Determine the (X, Y) coordinate at the center of the cell enclosing the given text.  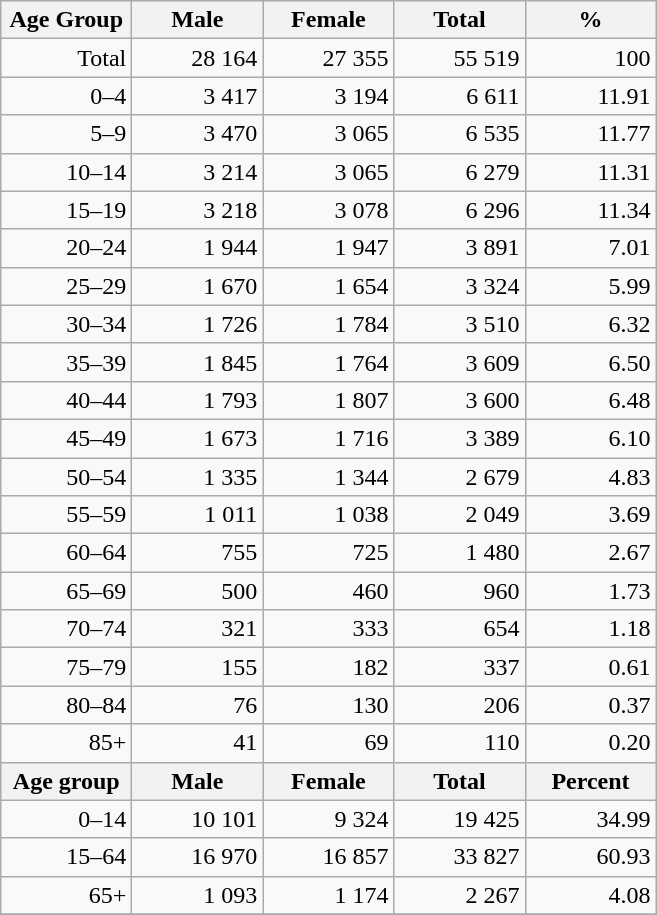
2.67 (590, 553)
500 (198, 591)
6 279 (460, 172)
333 (328, 629)
6 611 (460, 96)
6.32 (590, 324)
2 267 (460, 895)
41 (198, 743)
9 324 (328, 819)
45–49 (66, 438)
100 (590, 58)
16 970 (198, 857)
11.77 (590, 134)
5.99 (590, 286)
Age group (66, 781)
337 (460, 667)
1 654 (328, 286)
19 425 (460, 819)
Age Group (66, 20)
11.34 (590, 210)
3 891 (460, 248)
3 417 (198, 96)
6 296 (460, 210)
654 (460, 629)
3 600 (460, 400)
4.83 (590, 477)
60–64 (66, 553)
3 214 (198, 172)
1 670 (198, 286)
1 807 (328, 400)
15–64 (66, 857)
11.31 (590, 172)
25–29 (66, 286)
1 480 (460, 553)
1.18 (590, 629)
3 194 (328, 96)
1.73 (590, 591)
155 (198, 667)
3 389 (460, 438)
75–79 (66, 667)
2 049 (460, 515)
80–84 (66, 705)
130 (328, 705)
40–44 (66, 400)
50–54 (66, 477)
960 (460, 591)
15–19 (66, 210)
0–4 (66, 96)
% (590, 20)
1 038 (328, 515)
4.08 (590, 895)
5–9 (66, 134)
460 (328, 591)
Percent (590, 781)
69 (328, 743)
0.61 (590, 667)
34.99 (590, 819)
206 (460, 705)
76 (198, 705)
70–74 (66, 629)
60.93 (590, 857)
35–39 (66, 362)
7.01 (590, 248)
110 (460, 743)
725 (328, 553)
0.20 (590, 743)
1 944 (198, 248)
1 845 (198, 362)
3 324 (460, 286)
3 078 (328, 210)
1 764 (328, 362)
1 174 (328, 895)
55 519 (460, 58)
3 510 (460, 324)
11.91 (590, 96)
55–59 (66, 515)
1 093 (198, 895)
3.69 (590, 515)
2 679 (460, 477)
10–14 (66, 172)
10 101 (198, 819)
321 (198, 629)
6.10 (590, 438)
182 (328, 667)
1 784 (328, 324)
20–24 (66, 248)
6.48 (590, 400)
3 470 (198, 134)
6.50 (590, 362)
28 164 (198, 58)
85+ (66, 743)
65+ (66, 895)
0–14 (66, 819)
1 947 (328, 248)
1 716 (328, 438)
1 344 (328, 477)
1 726 (198, 324)
6 535 (460, 134)
1 793 (198, 400)
3 218 (198, 210)
30–34 (66, 324)
65–69 (66, 591)
0.37 (590, 705)
1 335 (198, 477)
27 355 (328, 58)
3 609 (460, 362)
16 857 (328, 857)
1 673 (198, 438)
755 (198, 553)
1 011 (198, 515)
33 827 (460, 857)
